Provide the (x, y) coordinate of the cell's center where the given text is located.  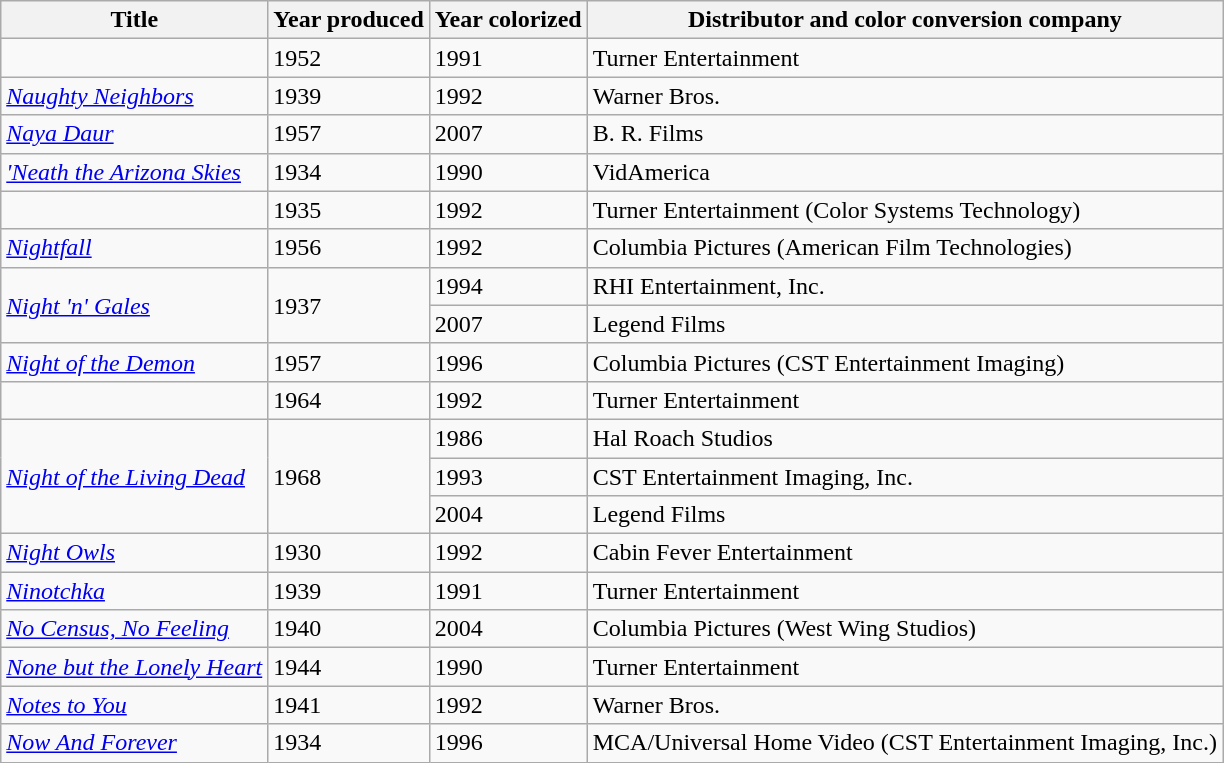
Naya Daur (134, 134)
1935 (349, 210)
1941 (349, 705)
1956 (349, 248)
No Census, No Feeling (134, 629)
1937 (349, 305)
Night Owls (134, 553)
1968 (349, 476)
MCA/Universal Home Video (CST Entertainment Imaging, Inc.) (904, 743)
1930 (349, 553)
Columbia Pictures (CST Entertainment Imaging) (904, 362)
Nightfall (134, 248)
1944 (349, 667)
Ninotchka (134, 591)
Night of the Living Dead (134, 476)
1994 (508, 286)
RHI Entertainment, Inc. (904, 286)
1964 (349, 400)
1940 (349, 629)
Turner Entertainment (Color Systems Technology) (904, 210)
Year colorized (508, 20)
1986 (508, 438)
Night 'n' Gales (134, 305)
Hal Roach Studios (904, 438)
CST Entertainment Imaging, Inc. (904, 477)
Columbia Pictures (American Film Technologies) (904, 248)
Night of the Demon (134, 362)
'Neath the Arizona Skies (134, 172)
1993 (508, 477)
Distributor and color conversion company (904, 20)
1952 (349, 58)
Now And Forever (134, 743)
None but the Lonely Heart (134, 667)
Columbia Pictures (West Wing Studios) (904, 629)
Naughty Neighbors (134, 96)
Title (134, 20)
B. R. Films (904, 134)
Notes to You (134, 705)
Year produced (349, 20)
VidAmerica (904, 172)
Cabin Fever Entertainment (904, 553)
